Find where the given text appears and provide that cell's center as (x, y) coordinate. 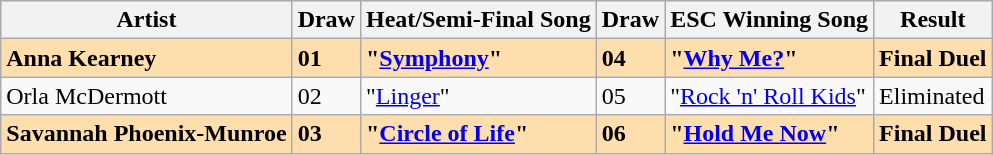
Savannah Phoenix-Munroe (146, 134)
03 (326, 134)
01 (326, 58)
"Symphony" (478, 58)
05 (630, 96)
Anna Kearney (146, 58)
"Hold Me Now" (770, 134)
Heat/Semi-Final Song (478, 20)
06 (630, 134)
Result (933, 20)
"Rock 'n' Roll Kids" (770, 96)
Artist (146, 20)
Orla McDermott (146, 96)
"Circle of Life" (478, 134)
"Linger" (478, 96)
02 (326, 96)
04 (630, 58)
Eliminated (933, 96)
ESC Winning Song (770, 20)
"Why Me?" (770, 58)
